Determine the (X, Y) coordinate at the center of the cell enclosing the given text.  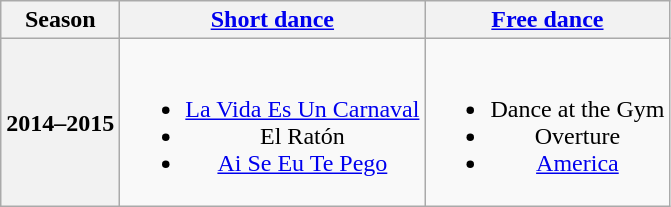
Season (60, 20)
Dance at the GymOvertureAmerica (548, 122)
Short dance (272, 20)
Free dance (548, 20)
La Vida Es Un Carnaval El Ratón Ai Se Eu Te Pego (272, 122)
2014–2015 (60, 122)
